Determine the [X, Y] coordinate at the center of the cell enclosing the given text.  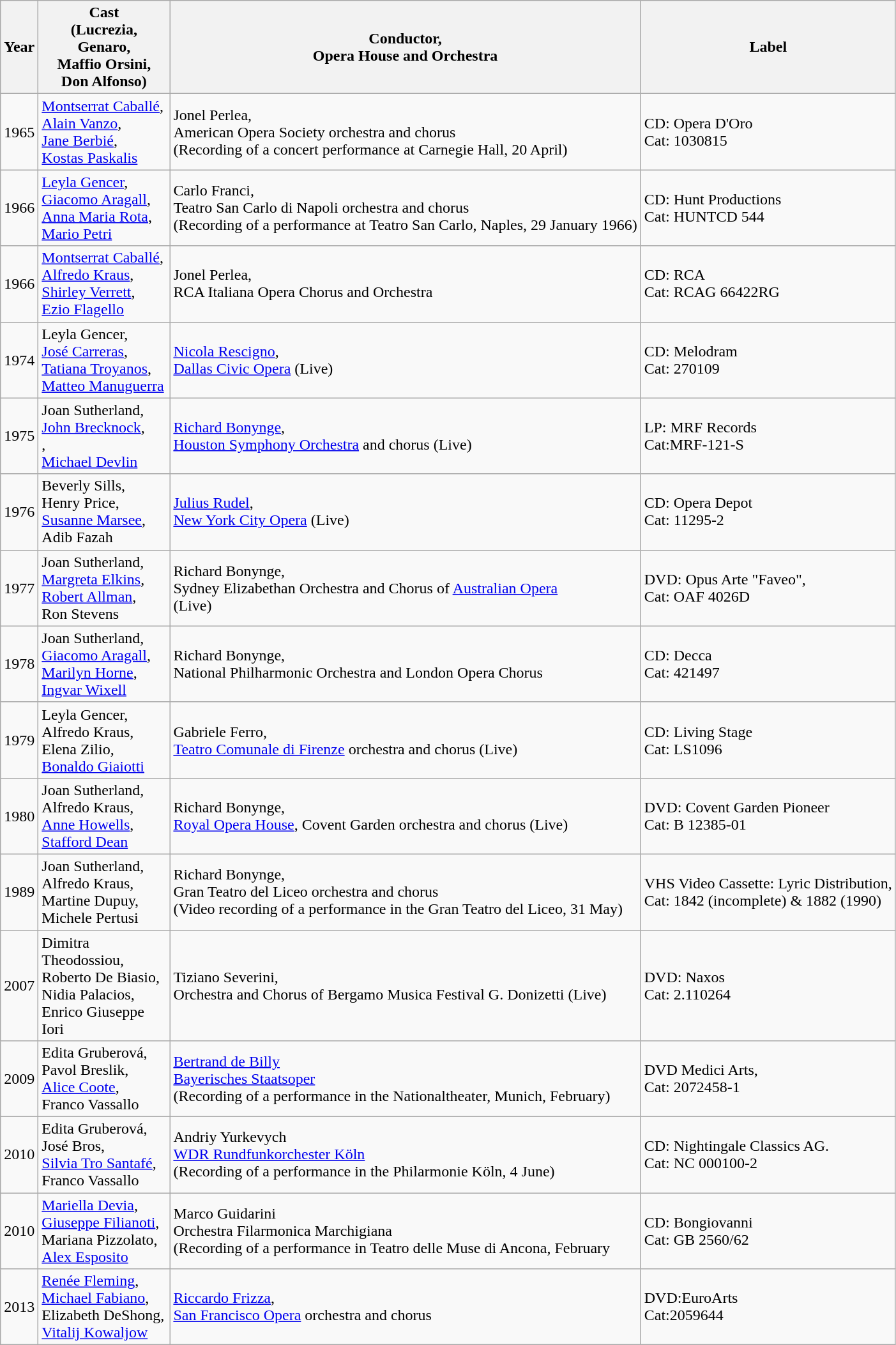
2007 [19, 985]
1976 [19, 512]
DVD: NaxosCat: 2.110264 [768, 985]
CD: Nightingale Classics AG.Cat: NC 000100-2 [768, 1155]
1980 [19, 816]
1977 [19, 588]
Jonel Perlea,American Opera Society orchestra and chorus(Recording of a concert performance at Carnegie Hall, 20 April) [405, 132]
Gabriele Ferro,Teatro Comunale di Firenze orchestra and chorus (Live) [405, 740]
Conductor,Opera House and Orchestra [405, 47]
LP: MRF RecordsCat:MRF-121-S [768, 436]
DVD:EuroArts Cat:2059644 [768, 1307]
Joan Sutherland,Margreta Elkins,Robert Allman,Ron Stevens [104, 588]
CD: MelodramCat: 270109 [768, 360]
Leyla Gencer,Alfredo Kraus,Elena Zilio,Bonaldo Giaiotti [104, 740]
Joan Sutherland,Alfredo Kraus,Anne Howells,Stafford Dean [104, 816]
Dimitra Theodossiou,Roberto De Biasio,Nidia Palacios,Enrico Giuseppe Iori [104, 985]
Riccardo Frizza, San Francisco Opera orchestra and chorus [405, 1307]
Montserrat Caballé,Alfredo Kraus,Shirley Verrett,Ezio Flagello [104, 284]
CD: Living StageCat: LS1096 [768, 740]
Montserrat Caballé,Alain Vanzo,Jane Berbié,Kostas Paskalis [104, 132]
Nicola Rescigno,Dallas Civic Opera (Live) [405, 360]
CD: Opera D'OroCat: 1030815 [768, 132]
Richard Bonynge,Houston Symphony Orchestra and chorus (Live) [405, 436]
DVD: Opus Arte "Faveo",Cat: OAF 4026D [768, 588]
Julius Rudel,New York City Opera (Live) [405, 512]
1965 [19, 132]
1974 [19, 360]
1989 [19, 892]
Edita Gruberová,Pavol Breslik,Alice Coote,Franco Vassallo [104, 1079]
CD: BongiovanniCat: GB 2560/62 [768, 1231]
DVD: Covent Garden PioneerCat: B 12385-01 [768, 816]
Richard Bonynge,Sydney Elizabethan Orchestra and Chorus of Australian Opera(Live) [405, 588]
Carlo Franci,Teatro San Carlo di Napoli orchestra and chorus(Recording of a performance at Teatro San Carlo, Naples, 29 January 1966) [405, 208]
1978 [19, 664]
Beverly Sills,Henry Price,Susanne Marsee,Adib Fazah [104, 512]
2013 [19, 1307]
Year [19, 47]
CD: Hunt ProductionsCat: HUNTCD 544 [768, 208]
CD: DeccaCat: 421497 [768, 664]
1979 [19, 740]
Bertrand de BillyBayerisches Staatsoper(Recording of a performance in the Nationaltheater, Munich, February) [405, 1079]
Andriy YurkevychWDR Rundfunkorchester Köln(Recording of a performance in the Philarmonie Köln, 4 June) [405, 1155]
Jonel Perlea,RCA Italiana Opera Chorus and Orchestra [405, 284]
Joan Sutherland,Giacomo Aragall,Marilyn Horne,Ingvar Wixell [104, 664]
Renée Fleming,Michael Fabiano,Elizabeth DeShong,Vitalij Kowaljow [104, 1307]
Edita Gruberová,José Bros,Silvia Tro Santafé,Franco Vassallo [104, 1155]
Richard Bonynge,Royal Opera House, Covent Garden orchestra and chorus (Live) [405, 816]
1975 [19, 436]
Mariella Devia,Giuseppe Filianoti,Mariana Pizzolato,Alex Esposito [104, 1231]
VHS Video Cassette: Lyric Distribution,Cat: 1842 (incomplete) & 1882 (1990) [768, 892]
Marco GuidariniOrchestra Filarmonica Marchigiana(Recording of a performance in Teatro delle Muse di Ancona, February [405, 1231]
Joan Sutherland,Alfredo Kraus,Martine Dupuy,Michele Pertusi [104, 892]
Richard Bonynge,National Philharmonic Orchestra and London Opera Chorus [405, 664]
Joan Sutherland,John Brecknock,,Michael Devlin [104, 436]
2009 [19, 1079]
Leyla Gencer,Giacomo Aragall,Anna Maria Rota,Mario Petri [104, 208]
Leyla Gencer,José Carreras,Tatiana Troyanos,Matteo Manuguerra [104, 360]
Cast(Lucrezia,Genaro,Maffio Orsini,Don Alfonso) [104, 47]
DVD Medici Arts,Cat: 2072458-1 [768, 1079]
CD: Opera DepotCat: 11295-2 [768, 512]
Label [768, 47]
Tiziano Severini,Orchestra and Chorus of Bergamo Musica Festival G. Donizetti (Live) [405, 985]
Richard Bonynge,Gran Teatro del Liceo orchestra and chorus(Video recording of a performance in the Gran Teatro del Liceo, 31 May) [405, 892]
CD: RCACat: RCAG 66422RG [768, 284]
